Return the (x, y) coordinate for the center point of the cell that contains the specified text.  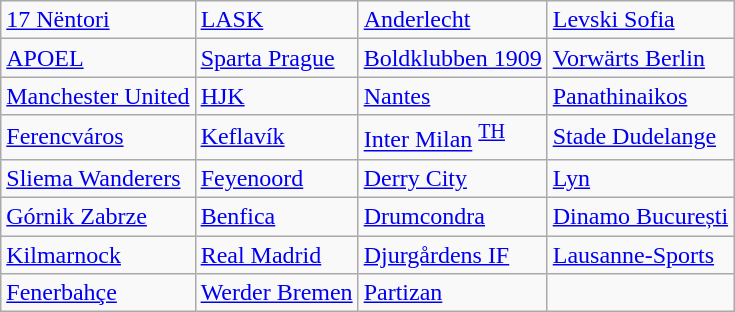
APOEL (98, 58)
Partizan (452, 293)
Vorwärts Berlin (640, 58)
Ferencváros (98, 138)
Boldklubben 1909 (452, 58)
Dinamo București (640, 217)
Real Madrid (276, 255)
Inter Milan TH (452, 138)
Sparta Prague (276, 58)
Werder Bremen (276, 293)
Manchester United (98, 96)
Keflavík (276, 138)
LASK (276, 20)
Drumcondra (452, 217)
Derry City (452, 178)
Fenerbahçe (98, 293)
Djurgårdens IF (452, 255)
Levski Sofia (640, 20)
Anderlecht (452, 20)
Feyenoord (276, 178)
Kilmarnock (98, 255)
Panathinaikos (640, 96)
Nantes (452, 96)
17 Nëntori (98, 20)
Lyn (640, 178)
Górnik Zabrze (98, 217)
Sliema Wanderers (98, 178)
Stade Dudelange (640, 138)
Lausanne-Sports (640, 255)
HJK (276, 96)
Benfica (276, 217)
